Find where the given text appears and provide that cell's center as [X, Y] coordinate. 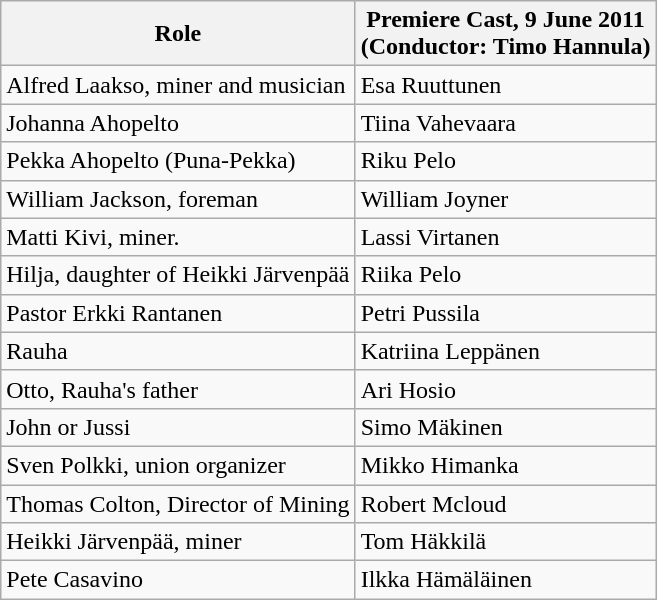
Rauha [178, 351]
Pekka Ahopelto (Puna-Pekka) [178, 161]
Role [178, 34]
Robert Mcloud [506, 503]
Hilja, daughter of Heikki Järvenpää [178, 275]
John or Jussi [178, 427]
Johanna Ahopelto [178, 123]
Heikki Järvenpää, miner [178, 542]
Ilkka Hämäläinen [506, 580]
Esa Ruuttunen [506, 85]
Riku Pelo [506, 161]
Ari Hosio [506, 389]
Katriina Leppänen [506, 351]
Mikko Himanka [506, 465]
Matti Kivi, miner. [178, 237]
Pete Casavino [178, 580]
William Jackson, foreman [178, 199]
Tom Häkkilä [506, 542]
Riika Pelo [506, 275]
Simo Mäkinen [506, 427]
Tiina Vahevaara [506, 123]
Premiere Cast, 9 June 2011(Conductor: Timo Hannula) [506, 34]
William Joyner [506, 199]
Lassi Virtanen [506, 237]
Otto, Rauha's father [178, 389]
Alfred Laakso, miner and musician [178, 85]
Pastor Erkki Rantanen [178, 313]
Petri Pussila [506, 313]
Thomas Colton, Director of Mining [178, 503]
Sven Polkki, union organizer [178, 465]
